From the cell containing the given text, extract its center point as [X, Y] coordinate. 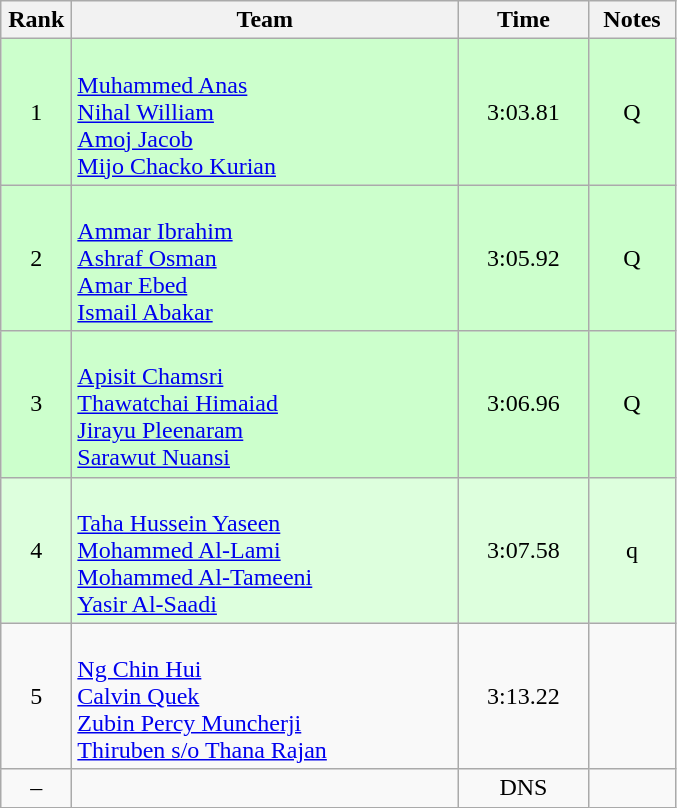
Team [265, 20]
3 [36, 404]
Time [524, 20]
Rank [36, 20]
5 [36, 696]
3:06.96 [524, 404]
1 [36, 112]
Taha Hussein YaseenMohammed Al-LamiMohammed Al-TameeniYasir Al-Saadi [265, 550]
3:03.81 [524, 112]
– [36, 788]
2 [36, 258]
3:07.58 [524, 550]
3:05.92 [524, 258]
3:13.22 [524, 696]
4 [36, 550]
Notes [632, 20]
Ng Chin HuiCalvin QuekZubin Percy MuncherjiThiruben s/o Thana Rajan [265, 696]
Apisit ChamsriThawatchai HimaiadJirayu PleenaramSarawut Nuansi [265, 404]
DNS [524, 788]
Ammar IbrahimAshraf OsmanAmar EbedIsmail Abakar [265, 258]
Muhammed AnasNihal WilliamAmoj JacobMijo Chacko Kurian [265, 112]
q [632, 550]
